Detect which cell encompasses the target text, then output its (X, Y) center coordinate. 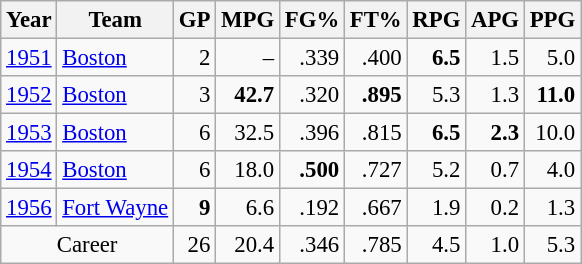
.895 (376, 95)
1.5 (496, 58)
Team (116, 20)
42.7 (248, 95)
4.5 (436, 245)
1956 (29, 208)
RPG (436, 20)
.396 (312, 133)
1.0 (496, 245)
.727 (376, 170)
.667 (376, 208)
5.0 (552, 58)
6.6 (248, 208)
10.0 (552, 133)
– (248, 58)
32.5 (248, 133)
.785 (376, 245)
.192 (312, 208)
5.2 (436, 170)
2.3 (496, 133)
1.9 (436, 208)
1951 (29, 58)
18.0 (248, 170)
0.2 (496, 208)
11.0 (552, 95)
APG (496, 20)
Fort Wayne (116, 208)
.346 (312, 245)
PPG (552, 20)
.400 (376, 58)
2 (194, 58)
.815 (376, 133)
.339 (312, 58)
9 (194, 208)
Year (29, 20)
3 (194, 95)
1953 (29, 133)
.500 (312, 170)
GP (194, 20)
1954 (29, 170)
20.4 (248, 245)
1952 (29, 95)
MPG (248, 20)
4.0 (552, 170)
FT% (376, 20)
26 (194, 245)
Career (88, 245)
0.7 (496, 170)
FG% (312, 20)
.320 (312, 95)
